Capture the cell that displays the provided text and extract its (X, Y) central coordinate. 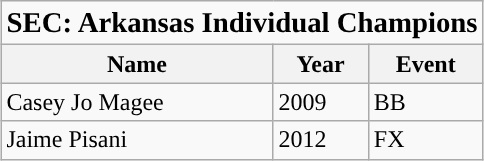
2009 (320, 102)
SEC: Arkansas Individual Champions (242, 23)
Jaime Pisani (137, 140)
Casey Jo Magee (137, 102)
2012 (320, 140)
Year (320, 64)
Event (426, 64)
Name (137, 64)
BB (426, 102)
FX (426, 140)
